Pinpoint the cell where the given text exists, returning its [x, y] midpoint coordinate. 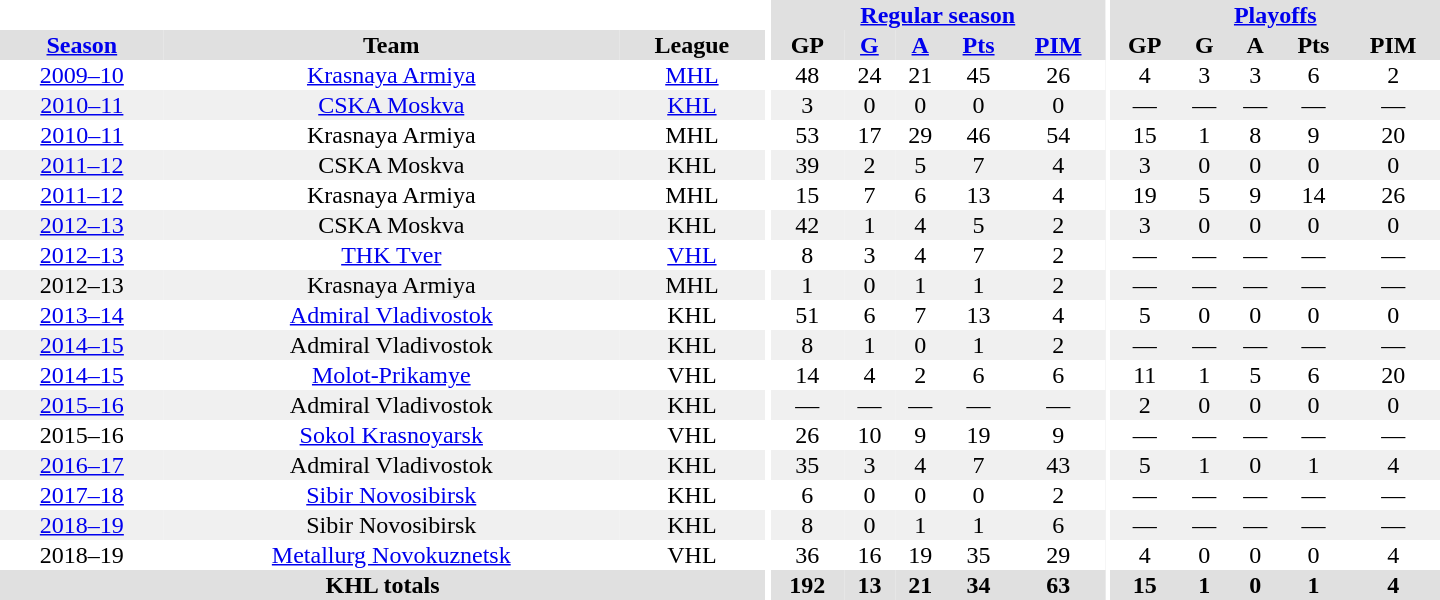
16 [870, 555]
54 [1058, 135]
39 [808, 165]
Team [392, 45]
17 [870, 135]
11 [1145, 375]
Metallurg Novokuznetsk [392, 555]
League [692, 45]
24 [870, 75]
Molot-Prikamye [392, 375]
53 [808, 135]
46 [979, 135]
34 [979, 585]
2017–18 [82, 495]
63 [1058, 585]
42 [808, 225]
43 [1058, 465]
2016–17 [82, 465]
192 [808, 585]
45 [979, 75]
Sokol Krasnoyarsk [392, 435]
10 [870, 435]
Playoffs [1276, 15]
THK Tver [392, 255]
Regular season [938, 15]
2013–14 [82, 315]
36 [808, 555]
KHL totals [382, 585]
2009–10 [82, 75]
Season [82, 45]
51 [808, 315]
48 [808, 75]
